Extract the [X, Y] coordinate from the center of the cell holding the provided text.  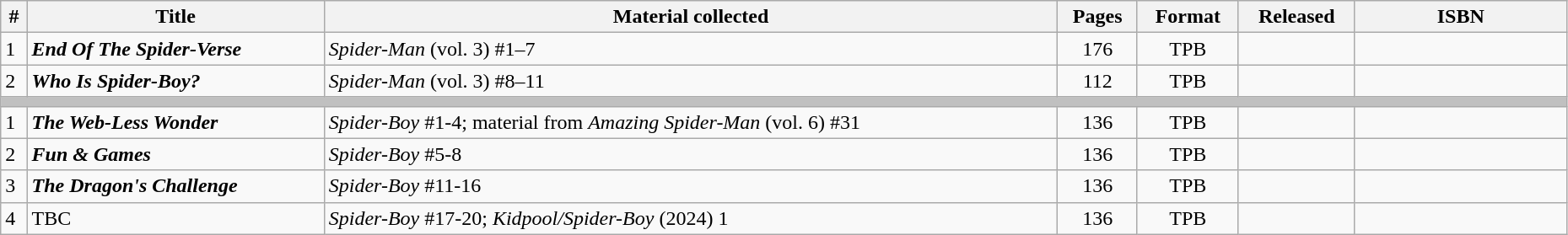
Spider-Boy #5-8 [691, 154]
Format [1188, 17]
4 [13, 218]
112 [1098, 81]
Spider-Man (vol. 3) #8–11 [691, 81]
The Dragon's Challenge [175, 186]
Released [1296, 17]
# [13, 17]
TBC [175, 218]
Who Is Spider-Boy? [175, 81]
Spider-Man (vol. 3) #1–7 [691, 49]
Material collected [691, 17]
Spider-Boy #17-20; Kidpool/Spider-Boy (2024) 1 [691, 218]
3 [13, 186]
End Of The Spider-Verse [175, 49]
Spider-Boy #1-4; material from Amazing Spider-Man (vol. 6) #31 [691, 122]
Pages [1098, 17]
Title [175, 17]
Fun & Games [175, 154]
ISBN [1461, 17]
176 [1098, 49]
The Web-Less Wonder [175, 122]
Spider-Boy #11-16 [691, 186]
